Capture the cell that displays the provided text and extract its [X, Y] central coordinate. 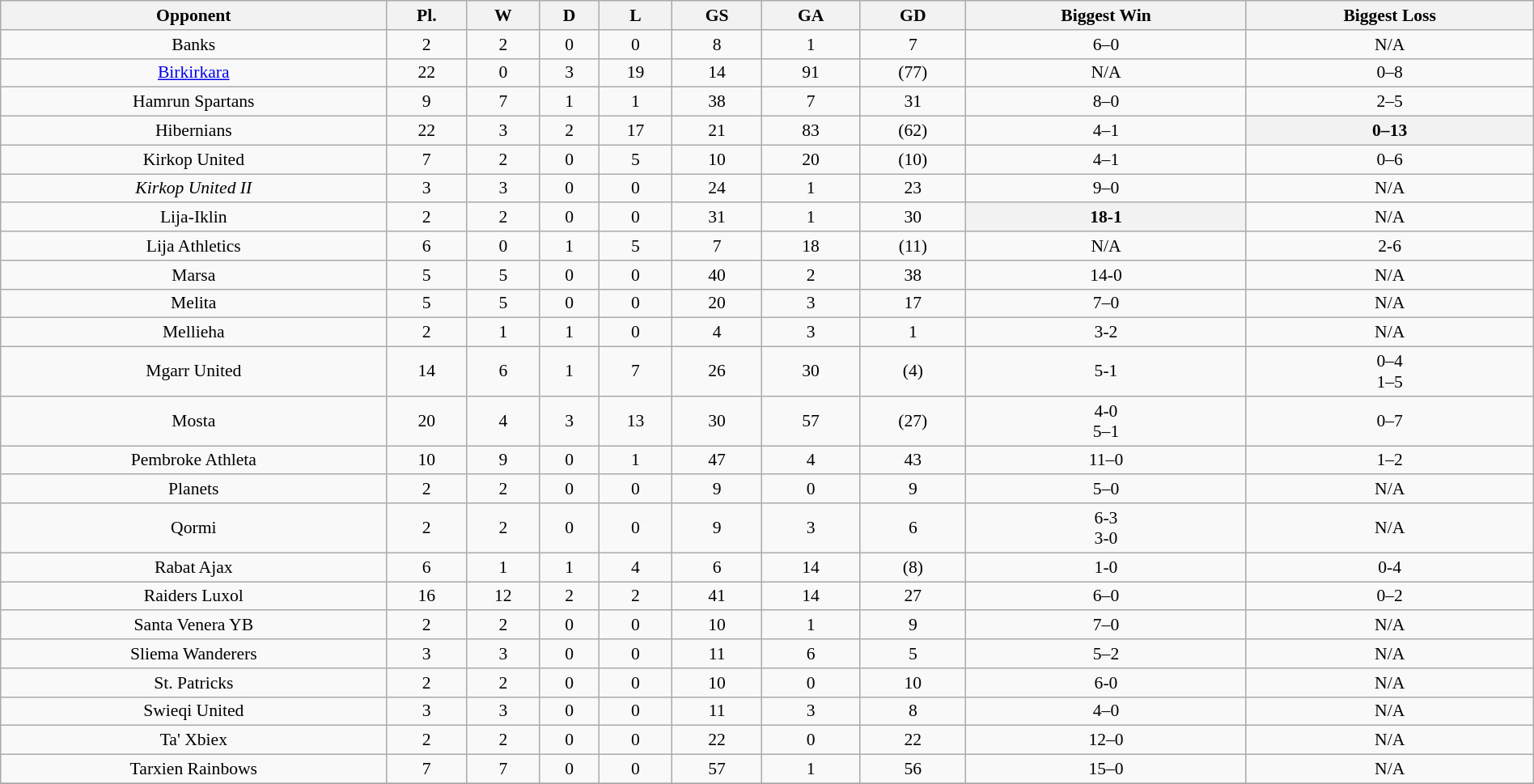
15–0 [1106, 769]
Lija-Iklin [194, 218]
91 [811, 73]
18-1 [1106, 218]
Banks [194, 44]
5-1 [1106, 372]
9–0 [1106, 189]
0–4 1–5 [1390, 372]
(77) [913, 73]
(10) [913, 159]
8–0 [1106, 102]
Qormi [194, 528]
Opponent [194, 15]
4-0 5–1 [1106, 421]
18 [811, 246]
Mosta [194, 421]
Lija Athletics [194, 246]
Mellieha [194, 333]
27 [913, 596]
L [635, 15]
5–2 [1106, 654]
GS [717, 15]
6-0 [1106, 683]
0–2 [1390, 596]
47 [717, 460]
24 [717, 189]
(4) [913, 372]
Ta' Xbiex [194, 740]
Marsa [194, 275]
St. Patricks [194, 683]
0–7 [1390, 421]
Kirkop United [194, 159]
(11) [913, 246]
26 [717, 372]
12 [503, 596]
11–0 [1106, 460]
21 [717, 131]
1–2 [1390, 460]
Hamrun Spartans [194, 102]
GA [811, 15]
Santa Venera YB [194, 625]
2–5 [1390, 102]
5–0 [1106, 489]
2-6 [1390, 246]
Planets [194, 489]
Melita [194, 303]
0-4 [1390, 567]
Biggest Loss [1390, 15]
(62) [913, 131]
Kirkop United II [194, 189]
Pl. [427, 15]
Sliema Wanderers [194, 654]
4–0 [1106, 711]
13 [635, 421]
14-0 [1106, 275]
(8) [913, 567]
6-3 3-0 [1106, 528]
16 [427, 596]
Tarxien Rainbows [194, 769]
D [570, 15]
Raiders Luxol [194, 596]
W [503, 15]
Rabat Ajax [194, 567]
0–13 [1390, 131]
41 [717, 596]
0–6 [1390, 159]
Biggest Win [1106, 15]
(27) [913, 421]
0–8 [1390, 73]
40 [717, 275]
3-2 [1106, 333]
12–0 [1106, 740]
Swieqi United [194, 711]
Mgarr United [194, 372]
56 [913, 769]
1-0 [1106, 567]
Birkirkara [194, 73]
83 [811, 131]
43 [913, 460]
Pembroke Athleta [194, 460]
23 [913, 189]
19 [635, 73]
Hibernians [194, 131]
GD [913, 15]
